Scan for the cell matching the given text and deliver its (x, y) coordinate at center. 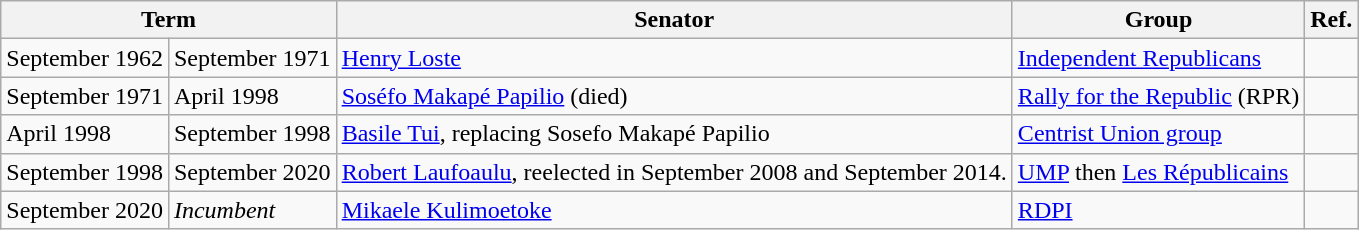
Soséfo Makapé Papilio (died) (674, 96)
Henry Loste (674, 58)
Basile Tui, replacing Sosefo Makapé Papilio (674, 134)
Robert Laufoaulu, reelected in September 2008 and September 2014. (674, 172)
Rally for the Republic (RPR) (1158, 96)
Independent Republicans (1158, 58)
Senator (674, 20)
September 1962 (85, 58)
Ref. (1332, 20)
RDPI (1158, 210)
Mikaele Kulimoetoke (674, 210)
UMP then Les Républicains (1158, 172)
Incumbent (252, 210)
Group (1158, 20)
Term (168, 20)
Centrist Union group (1158, 134)
